Output the (X, Y) coordinate of the center of the cell containing the given text.  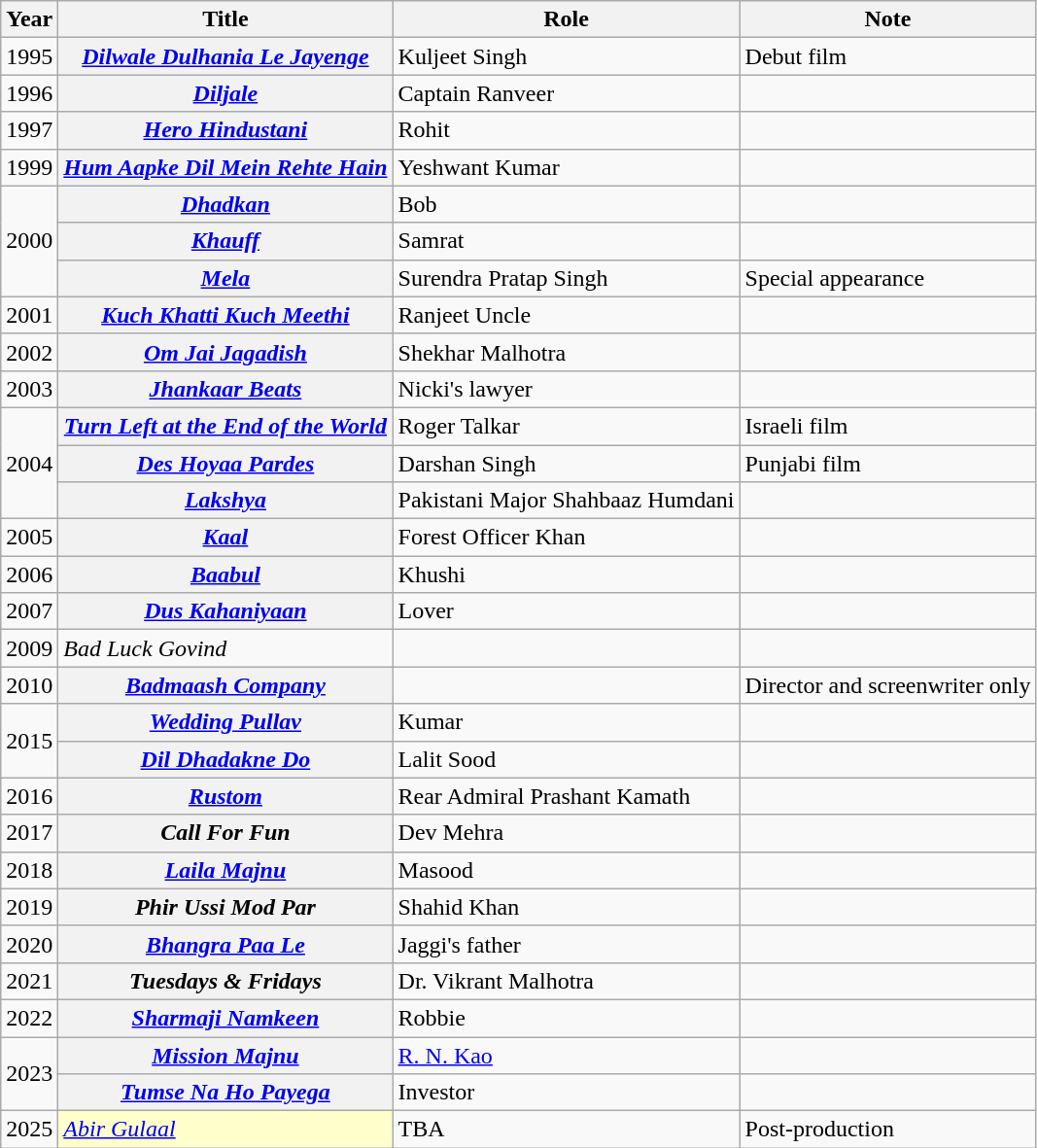
2006 (29, 574)
Pakistani Major Shahbaaz Humdani (566, 501)
Samrat (566, 241)
Badmaash Company (225, 685)
Hum Aapke Dil Mein Rehte Hain (225, 167)
Kaal (225, 538)
1995 (29, 56)
Tumse Na Ho Payega (225, 1093)
Title (225, 19)
2021 (29, 981)
Dr. Vikrant Malhotra (566, 981)
Bhangra Paa Le (225, 944)
Sharmaji Namkeen (225, 1018)
Nicki's lawyer (566, 389)
Mission Majnu (225, 1055)
1997 (29, 130)
Forest Officer Khan (566, 538)
Israeli film (888, 426)
Baabul (225, 574)
Captain Ranveer (566, 93)
1999 (29, 167)
Yeshwant Kumar (566, 167)
2023 (29, 1073)
Dilwale Dulhania Le Jayenge (225, 56)
2010 (29, 685)
2000 (29, 241)
1996 (29, 93)
Bob (566, 204)
Rustom (225, 796)
Kuch Khatti Kuch Meethi (225, 315)
Dev Mehra (566, 833)
2005 (29, 538)
Des Hoyaa Pardes (225, 464)
Laila Majnu (225, 870)
Year (29, 19)
2025 (29, 1130)
2003 (29, 389)
Wedding Pullav (225, 722)
2020 (29, 944)
Masood (566, 870)
2018 (29, 870)
Rohit (566, 130)
Mela (225, 278)
2016 (29, 796)
Debut film (888, 56)
Turn Left at the End of the World (225, 426)
TBA (566, 1130)
2007 (29, 611)
Dus Kahaniyaan (225, 611)
2002 (29, 352)
R. N. Kao (566, 1055)
Jaggi's father (566, 944)
2001 (29, 315)
Director and screenwriter only (888, 685)
Khushi (566, 574)
Rear Admiral Prashant Kamath (566, 796)
Roger Talkar (566, 426)
Special appearance (888, 278)
Lover (566, 611)
Call For Fun (225, 833)
Abir Gulaal (225, 1130)
2019 (29, 907)
2004 (29, 463)
2009 (29, 648)
Note (888, 19)
2017 (29, 833)
Kuljeet Singh (566, 56)
2015 (29, 741)
Lalit Sood (566, 759)
Bad Luck Govind (225, 648)
Surendra Pratap Singh (566, 278)
Hero Hindustani (225, 130)
Khauff (225, 241)
Lakshya (225, 501)
Role (566, 19)
Punjabi film (888, 464)
Phir Ussi Mod Par (225, 907)
Dhadkan (225, 204)
Darshan Singh (566, 464)
2022 (29, 1018)
Ranjeet Uncle (566, 315)
Investor (566, 1093)
Dil Dhadakne Do (225, 759)
Shekhar Malhotra (566, 352)
Om Jai Jagadish (225, 352)
Tuesdays & Fridays (225, 981)
Jhankaar Beats (225, 389)
Shahid Khan (566, 907)
Robbie (566, 1018)
Diljale (225, 93)
Kumar (566, 722)
Post-production (888, 1130)
